Detect which cell encompasses the target text, then output its [X, Y] center coordinate. 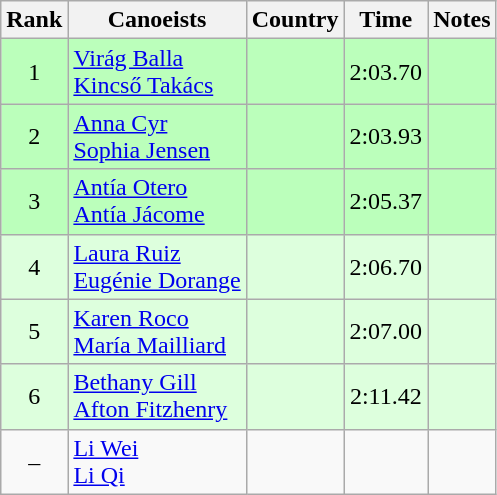
2:07.00 [386, 332]
Laura RuizEugénie Dorange [157, 266]
Li WeiLi Qi [157, 462]
2:05.37 [386, 202]
1 [34, 72]
Time [386, 20]
3 [34, 202]
2:11.42 [386, 396]
Virág BallaKincső Takács [157, 72]
Notes [462, 20]
2:06.70 [386, 266]
5 [34, 332]
6 [34, 396]
Anna CyrSophia Jensen [157, 136]
Country [295, 20]
4 [34, 266]
Canoeists [157, 20]
Karen RocoMaría Mailliard [157, 332]
2:03.70 [386, 72]
2:03.93 [386, 136]
– [34, 462]
Bethany GillAfton Fitzhenry [157, 396]
Rank [34, 20]
2 [34, 136]
Antía OteroAntía Jácome [157, 202]
